From the cell containing the given text, extract its center point as (X, Y) coordinate. 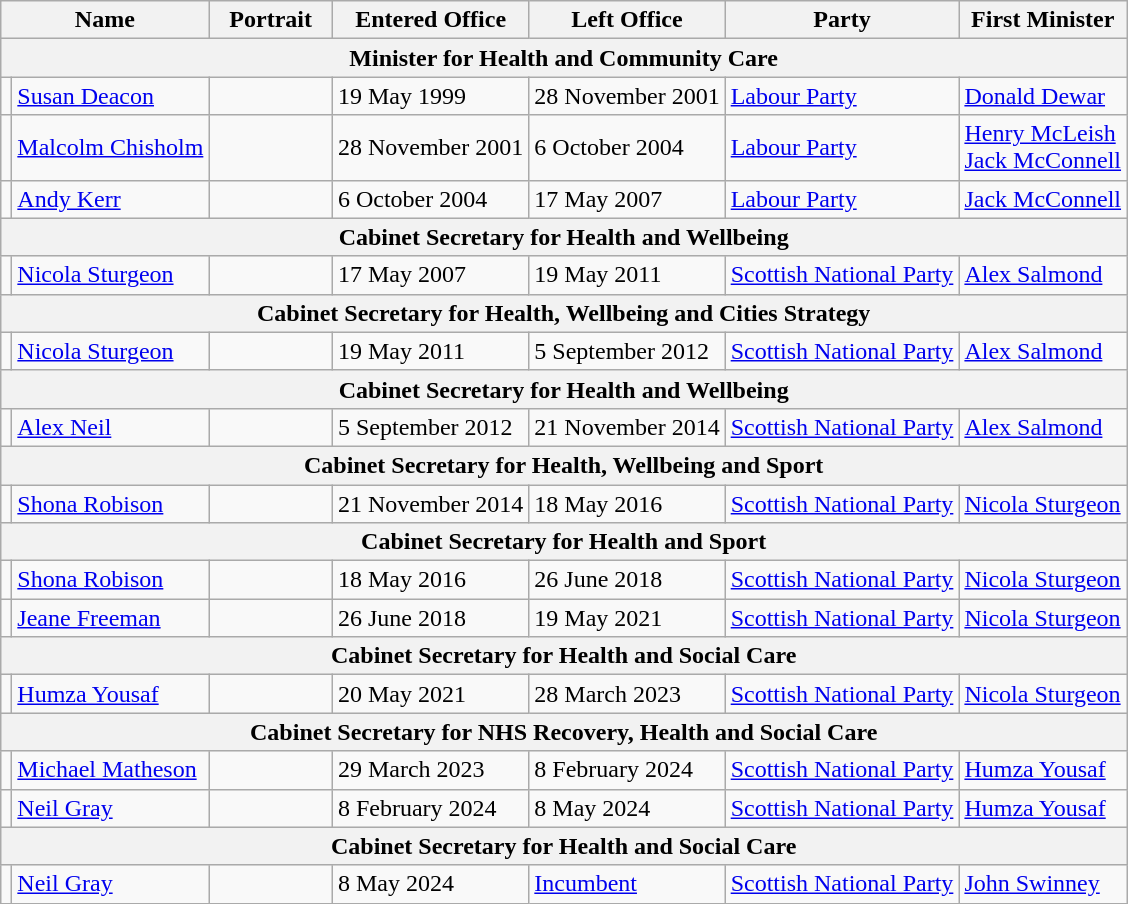
First Minister (1043, 20)
Andy Kerr (110, 199)
Party (842, 20)
Entered Office (430, 20)
19 May 2021 (627, 618)
29 March 2023 (430, 770)
Cabinet Secretary for Health and Sport (564, 542)
Jack McConnell (1043, 199)
Cabinet Secretary for NHS Recovery, Health and Social Care (564, 732)
Henry McLeish Jack McConnell (1043, 148)
20 May 2021 (430, 694)
Cabinet Secretary for Health, Wellbeing and Cities Strategy (564, 313)
Incumbent (627, 884)
Cabinet Secretary for Health, Wellbeing and Sport (564, 465)
Michael Matheson (110, 770)
John Swinney (1043, 884)
Left Office (627, 20)
19 May 1999 (430, 96)
Susan Deacon (110, 96)
Malcolm Chisholm (110, 148)
Portrait (271, 20)
Donald Dewar (1043, 96)
Name (105, 20)
Jeane Freeman (110, 618)
Minister for Health and Community Care (564, 58)
Alex Neil (110, 427)
28 March 2023 (627, 694)
